Return [X, Y] of the center of cell containing provided text 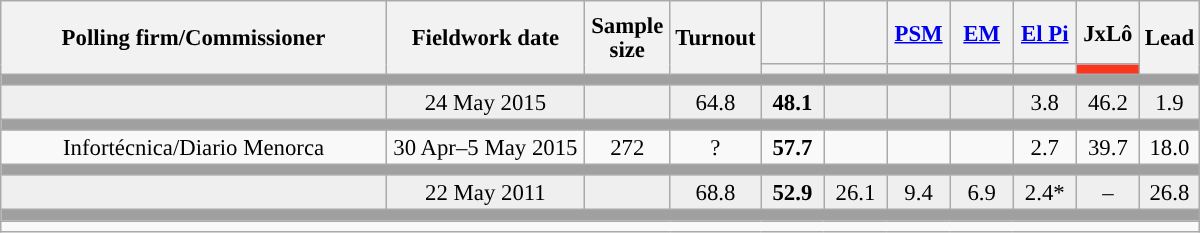
57.7 [792, 148]
52.9 [792, 194]
9.4 [918, 194]
Turnout [716, 38]
? [716, 148]
30 Apr–5 May 2015 [485, 148]
Polling firm/Commissioner [194, 38]
26.1 [856, 194]
2.4* [1044, 194]
2.7 [1044, 148]
EM [982, 32]
64.8 [716, 102]
Infortécnica/Diario Menorca [194, 148]
48.1 [792, 102]
6.9 [982, 194]
3.8 [1044, 102]
1.9 [1169, 102]
272 [627, 148]
El Pi [1044, 32]
Lead [1169, 38]
PSM [918, 32]
22 May 2011 [485, 194]
JxLô [1108, 32]
46.2 [1108, 102]
18.0 [1169, 148]
24 May 2015 [485, 102]
39.7 [1108, 148]
Fieldwork date [485, 38]
– [1108, 194]
68.8 [716, 194]
26.8 [1169, 194]
Sample size [627, 38]
